Pinpoint the cell where the given text exists, returning its [X, Y] midpoint coordinate. 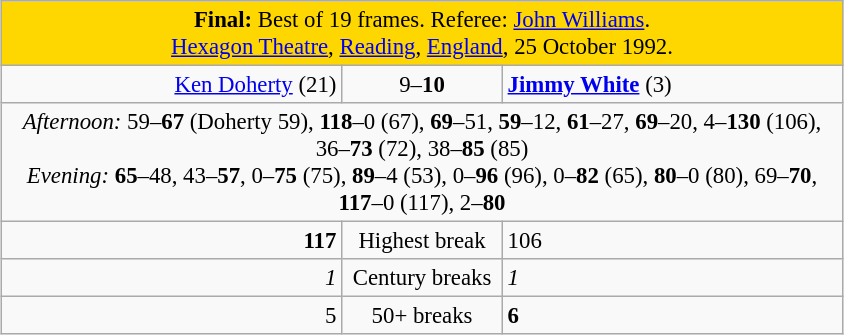
117 [172, 241]
50+ breaks [422, 316]
Century breaks [422, 278]
Jimmy White (3) [672, 85]
Highest break [422, 241]
6 [672, 316]
Final: Best of 19 frames. Referee: John Williams.Hexagon Theatre, Reading, England, 25 October 1992. [422, 34]
9–10 [422, 85]
106 [672, 241]
Ken Doherty (21) [172, 85]
5 [172, 316]
